Identify which cell holds the provided text, then report its [X, Y] central coordinate. 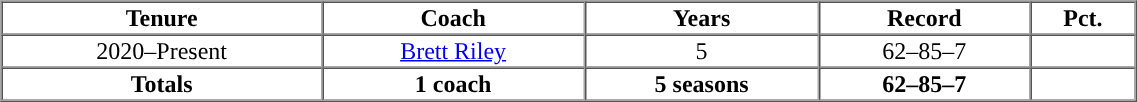
Years [701, 18]
Tenure [162, 18]
5 [701, 50]
Totals [162, 84]
Record [924, 18]
Brett Riley [453, 50]
Coach [453, 18]
Pct. [1083, 18]
5 seasons [701, 84]
2020–Present [162, 50]
1 coach [453, 84]
